Provide the [x, y] coordinate of the cell's center where the given text is located.  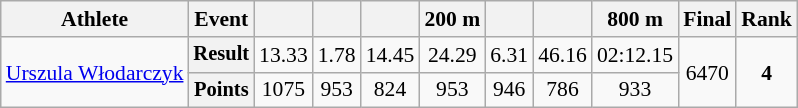
02:12.15 [635, 55]
1075 [284, 90]
1.78 [337, 55]
46.16 [562, 55]
Urszula Włodarczyk [95, 72]
Result [222, 55]
Athlete [95, 19]
Final [707, 19]
13.33 [284, 55]
946 [509, 90]
800 m [635, 19]
Points [222, 90]
Rank [766, 19]
824 [390, 90]
Event [222, 19]
6.31 [509, 55]
24.29 [452, 55]
933 [635, 90]
4 [766, 72]
6470 [707, 72]
200 m [452, 19]
786 [562, 90]
14.45 [390, 55]
